Determine the (x, y) coordinate at the center of the cell enclosing the given text.  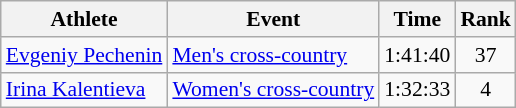
Evgeniy Pechenin (84, 55)
Time (417, 19)
Men's cross-country (273, 55)
Women's cross-country (273, 90)
Event (273, 19)
4 (486, 90)
Irina Kalentieva (84, 90)
1:41:40 (417, 55)
1:32:33 (417, 90)
37 (486, 55)
Athlete (84, 19)
Rank (486, 19)
